Extract the (X, Y) coordinate from the center of the cell holding the provided text.  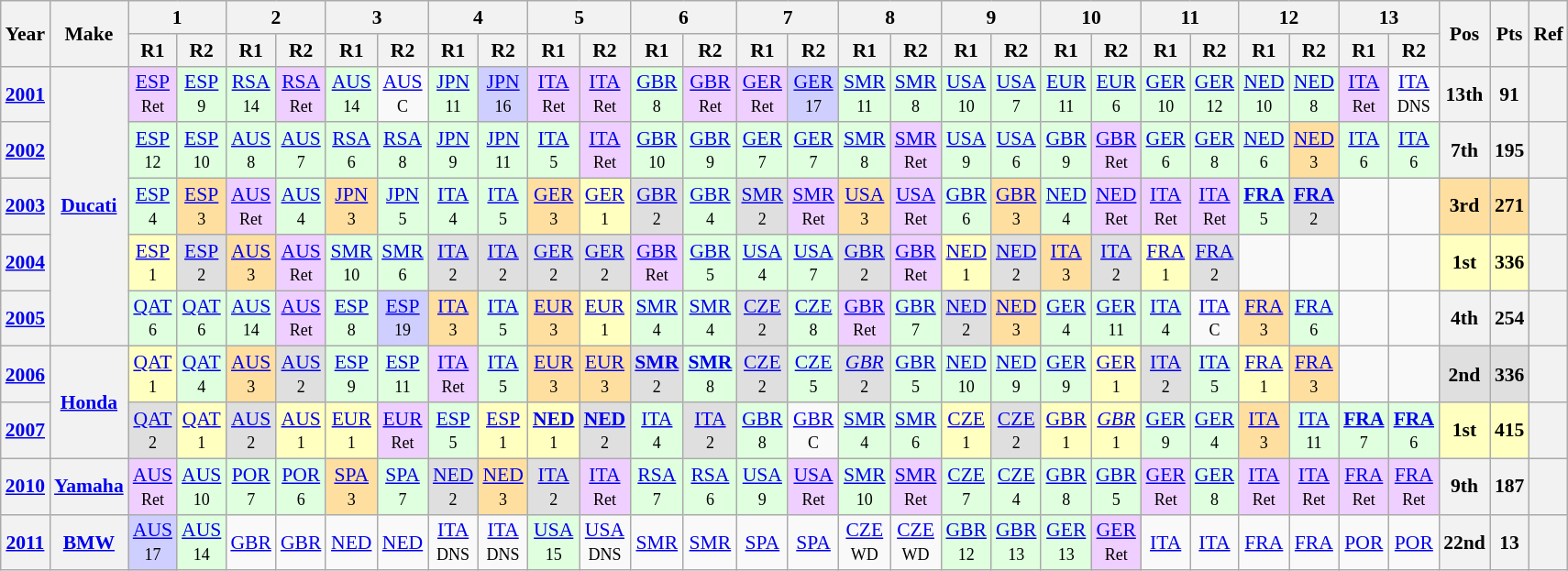
CZE8 (813, 319)
13th (1464, 93)
Honda (89, 402)
3rd (1464, 207)
Make (89, 33)
CZE4 (1016, 486)
USA6 (1016, 150)
6 (683, 17)
ESP4 (152, 207)
4th (1464, 319)
2011 (26, 543)
AUS4 (301, 207)
GBR13 (1016, 543)
USA4 (762, 262)
1 (178, 17)
AUS10 (202, 486)
EURRet (403, 431)
GBR10 (657, 150)
GBR12 (966, 543)
ITAC (1214, 319)
ESP11 (403, 374)
ESP8 (351, 319)
Yamaha (89, 486)
BMW (89, 543)
5 (580, 17)
8 (889, 17)
GBR3 (1016, 207)
Pos (1464, 33)
NED4 (1066, 207)
CZE1 (966, 431)
SMR11 (865, 93)
AUS1 (301, 431)
QAT4 (202, 374)
2005 (26, 319)
9 (990, 17)
2 (275, 17)
10 (1091, 17)
NED9 (1016, 374)
ESP10 (202, 150)
2010 (26, 486)
QAT2 (152, 431)
254 (1509, 319)
12 (1289, 17)
CZE7 (966, 486)
GER10 (1165, 93)
AUS7 (301, 150)
JPN16 (502, 93)
7 (787, 17)
195 (1509, 150)
ESP3 (202, 207)
RSA14 (251, 93)
GER11 (1117, 319)
RSA7 (657, 486)
415 (1509, 431)
2003 (26, 207)
CZE5 (813, 374)
GBR4 (710, 207)
USA10 (966, 93)
POR7 (251, 486)
ESP12 (152, 150)
SPA7 (403, 486)
GER6 (1165, 150)
JPN3 (351, 207)
2006 (26, 374)
AUS17 (152, 543)
RSARet (301, 93)
91 (1509, 93)
NED6 (1264, 150)
ITA11 (1314, 431)
USA3 (865, 207)
AUSC (403, 93)
GBR7 (916, 319)
ESP5 (453, 431)
USA15 (554, 543)
Ducati (89, 206)
7th (1464, 150)
271 (1509, 207)
11 (1190, 17)
GBR6 (966, 207)
3 (376, 17)
2001 (26, 93)
22nd (1464, 543)
POR6 (301, 486)
9th (1464, 486)
GBRC (813, 431)
FRA5 (1264, 207)
SPA3 (351, 486)
EUR11 (1066, 93)
GER13 (1066, 543)
EUR6 (1117, 93)
Pts (1509, 33)
2007 (26, 431)
2002 (26, 150)
2nd (1464, 374)
GER3 (554, 207)
ESPRet (152, 93)
Ref (1548, 33)
2004 (26, 262)
Year (26, 33)
4 (479, 17)
NEDRet (1117, 207)
RSA8 (403, 150)
187 (1509, 486)
FRA7 (1364, 431)
ESP19 (403, 319)
JPN5 (403, 207)
NED8 (1314, 93)
GER17 (813, 93)
ESP2 (202, 262)
JPN9 (453, 150)
AUS8 (251, 150)
GER12 (1214, 93)
USADNS (605, 543)
